Detect which cell encompasses the target text, then output its [X, Y] center coordinate. 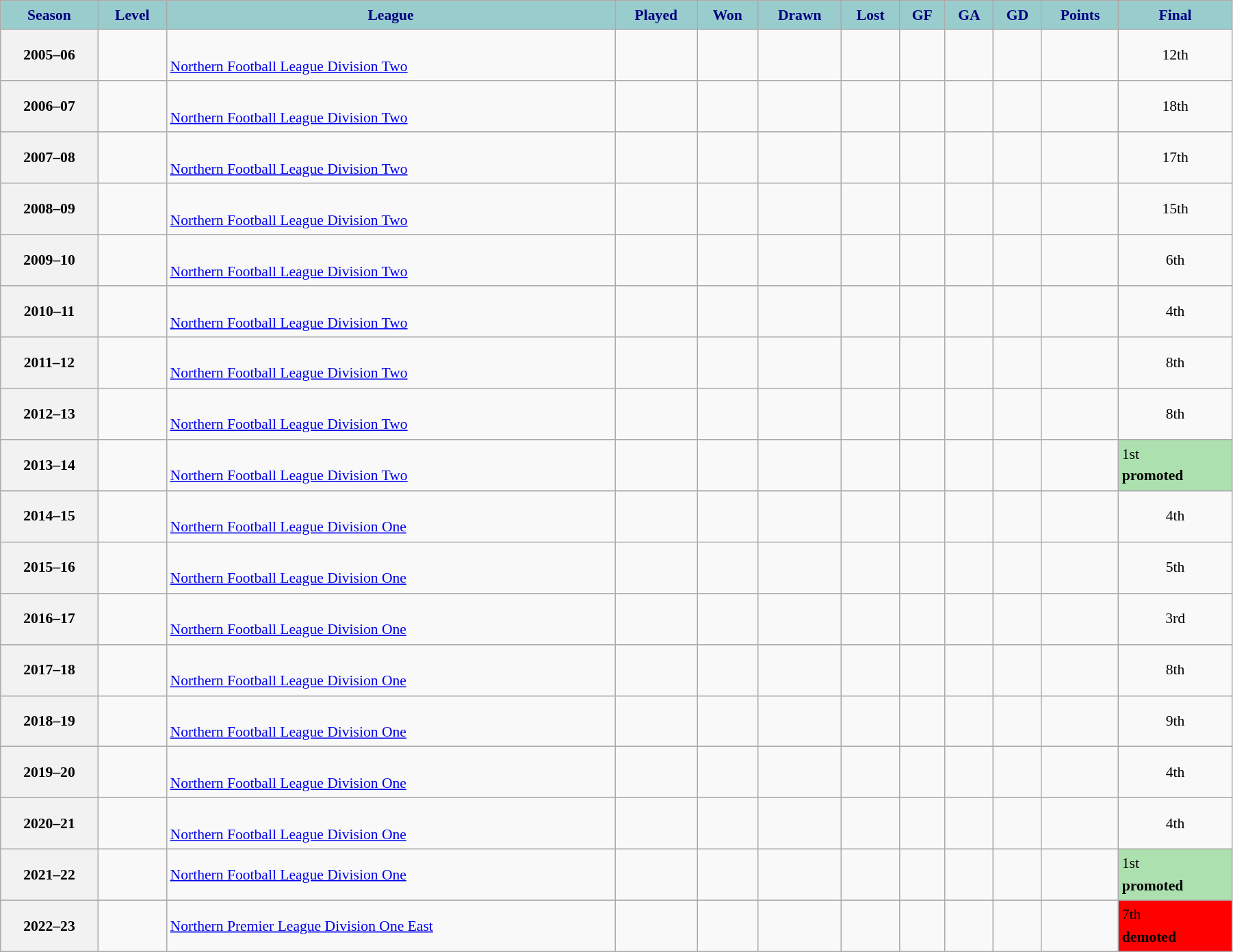
2018–19 [49, 721]
2008–09 [49, 209]
9th [1176, 721]
2010–11 [49, 312]
17th [1176, 157]
18th [1176, 107]
GF [922, 15]
5th [1176, 568]
2020–21 [49, 823]
2007–08 [49, 157]
2011–12 [49, 362]
Season [49, 15]
GA [969, 15]
Played [656, 15]
2016–17 [49, 620]
Points [1080, 15]
Northern Premier League Division One East [391, 926]
Lost [870, 15]
3rd [1176, 620]
15th [1176, 209]
Level [132, 15]
2014–15 [49, 517]
7th demoted [1176, 926]
2022–23 [49, 926]
2015–16 [49, 568]
2021–22 [49, 875]
2005–06 [49, 56]
Won [728, 15]
GD [1018, 15]
League [391, 15]
2012–13 [49, 414]
2013–14 [49, 465]
12th [1176, 56]
Final [1176, 15]
2009–10 [49, 260]
2019–20 [49, 773]
2017–18 [49, 670]
6th [1176, 260]
Drawn [800, 15]
2006–07 [49, 107]
